Return [X, Y] of the center of cell containing provided text 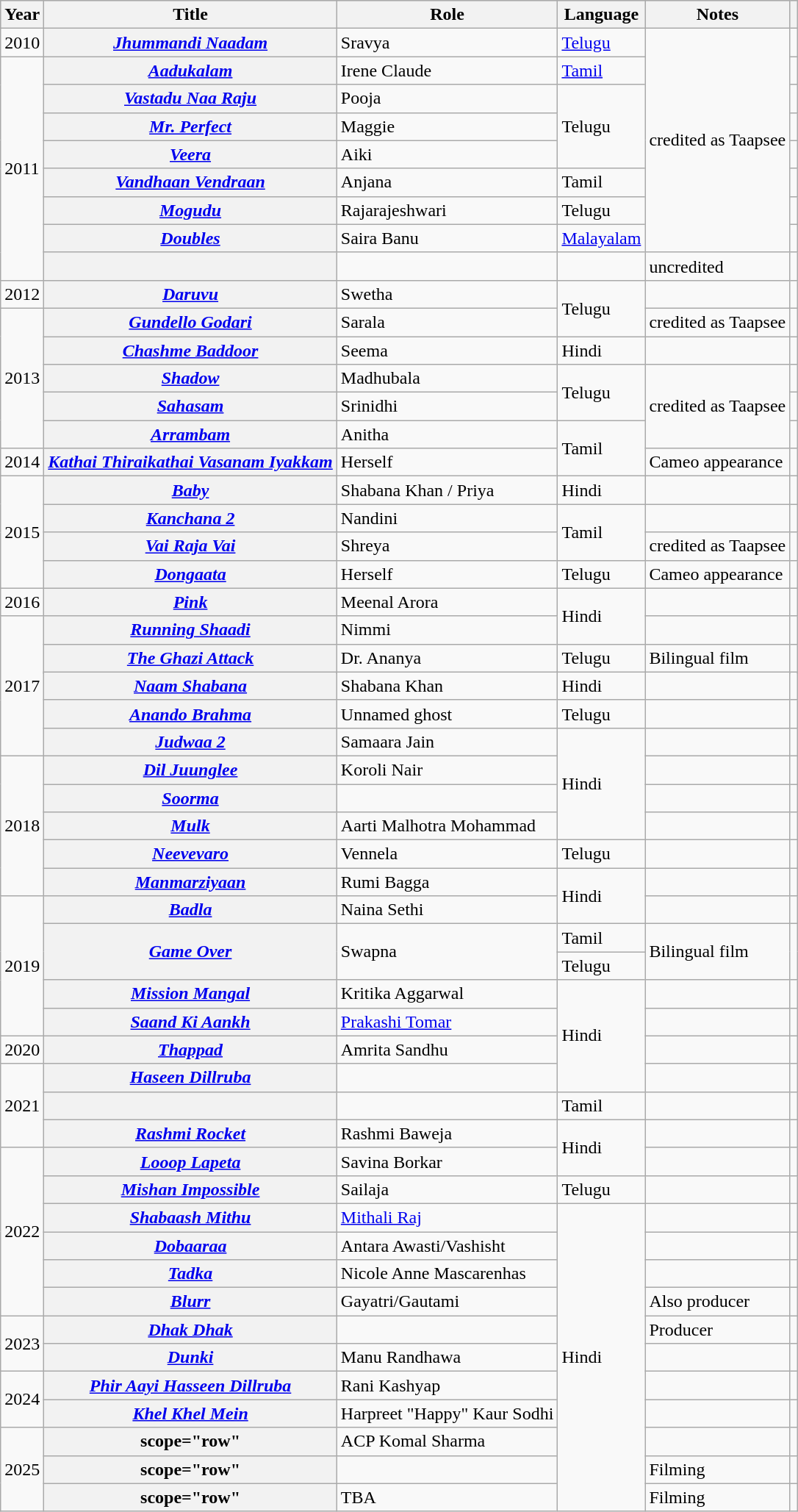
Anando Brahma [190, 714]
Rumi Bagga [447, 882]
Pooja [447, 98]
2024 [22, 1400]
Sravya [447, 43]
Meenal Arora [447, 602]
Seema [447, 351]
Judwaa 2 [190, 742]
Title [190, 15]
Gundello Godari [190, 322]
Arrambam [190, 434]
Shreya [447, 546]
Dr. Ananya [447, 658]
Sailaja [447, 1189]
Role [447, 15]
Neevevaro [190, 854]
2011 [22, 168]
uncredited [717, 266]
Sarala [447, 322]
TBA [447, 1497]
Doubles [190, 238]
Mission Mangal [190, 994]
2025 [22, 1469]
Manu Randhawa [447, 1358]
Rashmi Baweja [447, 1133]
Veera [190, 154]
Nandini [447, 518]
Language [601, 15]
Dunki [190, 1358]
Baby [190, 490]
Aadukalam [190, 71]
Anitha [447, 434]
Prakashi Tomar [447, 1022]
The Ghazi Attack [190, 658]
2014 [22, 462]
Madhubala [447, 379]
Aarti Malhotra Mohammad [447, 826]
2015 [22, 532]
2010 [22, 43]
Vai Raja Vai [190, 546]
Srinidhi [447, 406]
2016 [22, 602]
Manmarziyaan [190, 882]
Badla [190, 910]
Amrita Sandhu [447, 1050]
Malayalam [601, 238]
2018 [22, 825]
Khel Khel Mein [190, 1414]
Kritika Aggarwal [447, 994]
Rajarajeshwari [447, 210]
Unnamed ghost [447, 714]
Swapna [447, 952]
2022 [22, 1231]
2019 [22, 966]
Nicole Anne Mascarenhas [447, 1274]
Also producer [717, 1302]
Producer [717, 1330]
Saand Ki Aankh [190, 1022]
2021 [22, 1106]
Shadow [190, 379]
Savina Borkar [447, 1161]
Blurr [190, 1302]
Chashme Baddoor [190, 351]
Irene Claude [447, 71]
Pink [190, 602]
2017 [22, 686]
Notes [717, 15]
Gayatri/Gautami [447, 1302]
Dobaaraa [190, 1246]
Mr. Perfect [190, 126]
Koroli Nair [447, 770]
Tadka [190, 1274]
2012 [22, 294]
2013 [22, 378]
Naam Shabana [190, 686]
Sahasam [190, 406]
Shabana Khan / Priya [447, 490]
Kanchana 2 [190, 518]
Mithali Raj [447, 1217]
Harpreet "Happy" Kaur Sodhi [447, 1414]
Rashmi Rocket [190, 1133]
Phir Aayi Hasseen Dillruba [190, 1386]
Naina Sethi [447, 910]
Anjana [447, 182]
Mulk [190, 826]
Swetha [447, 294]
Saira Banu [447, 238]
Nimmi [447, 630]
Mogudu [190, 210]
Dil Juunglee [190, 770]
2023 [22, 1344]
Daruvu [190, 294]
Shabana Khan [447, 686]
Vennela [447, 854]
Dhak Dhak [190, 1330]
Looop Lapeta [190, 1161]
Soorma [190, 798]
Vastadu Naa Raju [190, 98]
Haseen Dillruba [190, 1078]
Game Over [190, 952]
Kathai Thiraikathai Vasanam Iyakkam [190, 462]
Year [22, 15]
Dongaata [190, 574]
Vandhaan Vendraan [190, 182]
ACP Komal Sharma [447, 1441]
Thappad [190, 1050]
Mishan Impossible [190, 1189]
Rani Kashyap [447, 1386]
Samaara Jain [447, 742]
Aiki [447, 154]
Running Shaadi [190, 630]
Jhummandi Naadam [190, 43]
Antara Awasti/Vashisht [447, 1246]
2020 [22, 1050]
Shabaash Mithu [190, 1217]
Maggie [447, 126]
